From the cell containing the given text, extract its center point as (X, Y) coordinate. 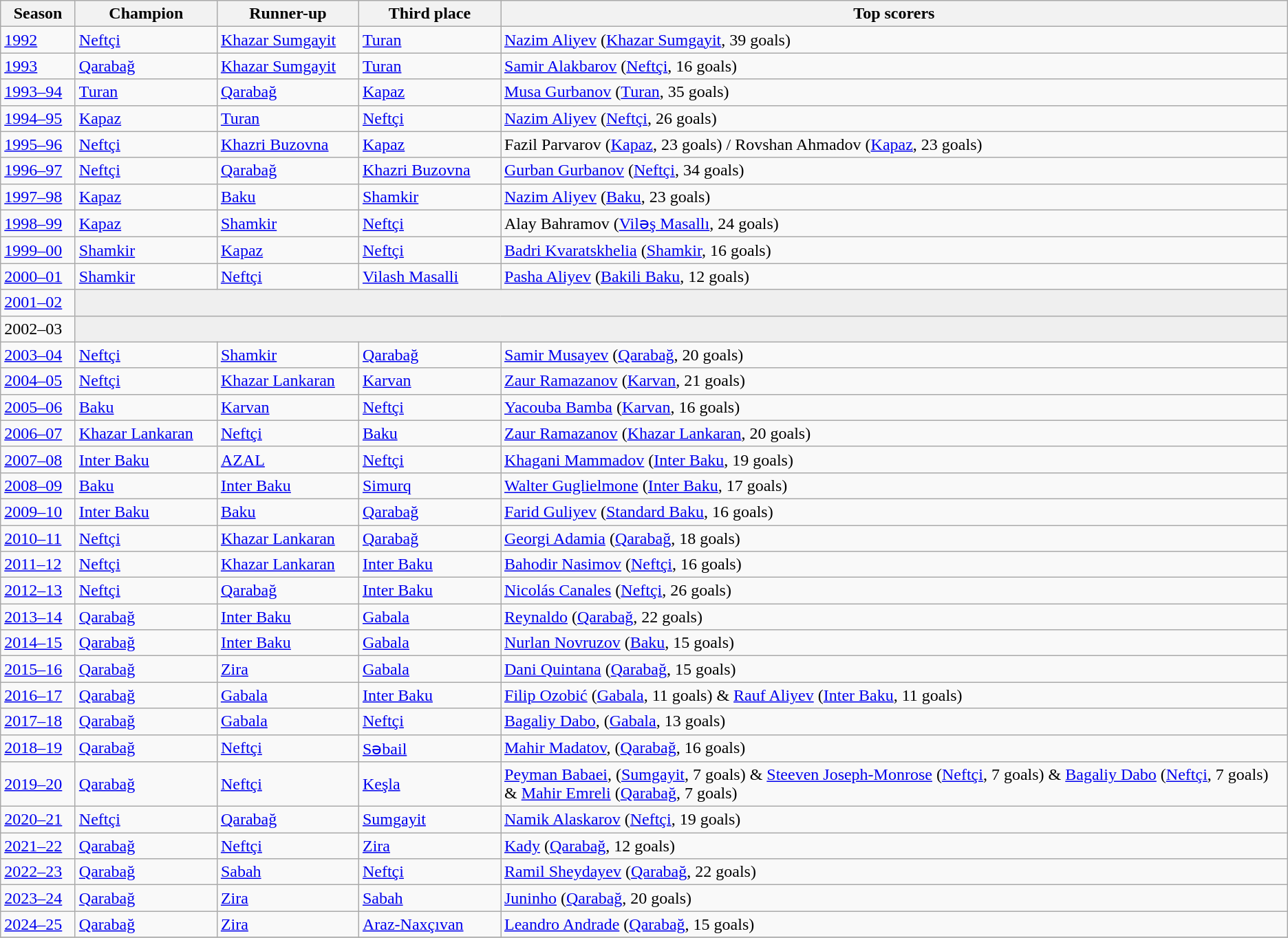
1998–99 (39, 223)
Yacouba Bamba (Karvan, 16 goals) (894, 407)
Third place (429, 14)
2014–15 (39, 643)
Fazil Parvarov (Kapaz, 23 goals) / Rovshan Ahmadov (Kapaz, 23 goals) (894, 144)
2019–20 (39, 784)
Leandro Andrade (Qarabağ, 15 goals) (894, 924)
2006–07 (39, 433)
Khagani Mammadov (Inter Baku, 19 goals) (894, 459)
1996–97 (39, 171)
2011–12 (39, 565)
2016–17 (39, 695)
2021–22 (39, 846)
Samir Musayev (Qarabağ, 20 goals) (894, 355)
Ramil Sheydayev (Qarabağ, 22 goals) (894, 872)
Gurban Gurbanov (Neftçi, 34 goals) (894, 171)
Nicolás Canales (Neftçi, 26 goals) (894, 591)
Simurq (429, 486)
Keşla (429, 784)
Nazim Aliyev (Baku, 23 goals) (894, 197)
Runner-up (288, 14)
Araz-Naxçıvan (429, 924)
2020–21 (39, 820)
Farid Guliyev (Standard Baku, 16 goals) (894, 512)
Filip Ozobić (Gabala, 11 goals) & Rauf Aliyev (Inter Baku, 11 goals) (894, 695)
Top scorers (894, 14)
Nazim Aliyev (Neftçi, 26 goals) (894, 118)
Champion (146, 14)
2003–04 (39, 355)
2005–06 (39, 407)
2013–14 (39, 617)
Juninho (Qarabağ, 20 goals) (894, 898)
Kady (Qarabağ, 12 goals) (894, 846)
Nazim Aliyev (Khazar Sumgayit, 39 goals) (894, 40)
2024–25 (39, 924)
1997–98 (39, 197)
2008–09 (39, 486)
2012–13 (39, 591)
2023–24 (39, 898)
Nurlan Novruzov (Baku, 15 goals) (894, 643)
2004–05 (39, 381)
2002–03 (39, 329)
Bahodir Nasimov (Neftçi, 16 goals) (894, 565)
1999–00 (39, 250)
Vilash Masalli (429, 276)
Səbail (429, 748)
Zaur Ramazanov (Karvan, 21 goals) (894, 381)
Dani Quintana (Qarabağ, 15 goals) (894, 669)
1993 (39, 66)
2007–08 (39, 459)
Alay Bahramov (Viləş Masallı, 24 goals) (894, 223)
2001–02 (39, 303)
2010–11 (39, 538)
1992 (39, 40)
Georgi Adamia (Qarabağ, 18 goals) (894, 538)
Pasha Aliyev (Bakili Baku, 12 goals) (894, 276)
1995–96 (39, 144)
1993–94 (39, 92)
Bagaliy Dabo, (Gabala, 13 goals) (894, 721)
2015–16 (39, 669)
2022–23 (39, 872)
2018–19 (39, 748)
AZAL (288, 459)
Samir Alakbarov (Neftçi, 16 goals) (894, 66)
Namik Alaskarov (Neftçi, 19 goals) (894, 820)
Walter Guglielmone (Inter Baku, 17 goals) (894, 486)
Season (39, 14)
Badri Kvaratskhelia (Shamkir, 16 goals) (894, 250)
Zaur Ramazanov (Khazar Lankaran, 20 goals) (894, 433)
Peyman Babaei, (Sumgayit, 7 goals) & Steeven Joseph-Monrose (Neftçi, 7 goals) & Bagaliy Dabo (Neftçi, 7 goals) & Mahir Emreli (Qarabağ, 7 goals) (894, 784)
2009–10 (39, 512)
Sumgayit (429, 820)
Musa Gurbanov (Turan, 35 goals) (894, 92)
Mahir Madatov, (Qarabağ, 16 goals) (894, 748)
2017–18 (39, 721)
1994–95 (39, 118)
2000–01 (39, 276)
Reynaldo (Qarabağ, 22 goals) (894, 617)
